Scan for the cell matching the given text and deliver its (X, Y) coordinate at center. 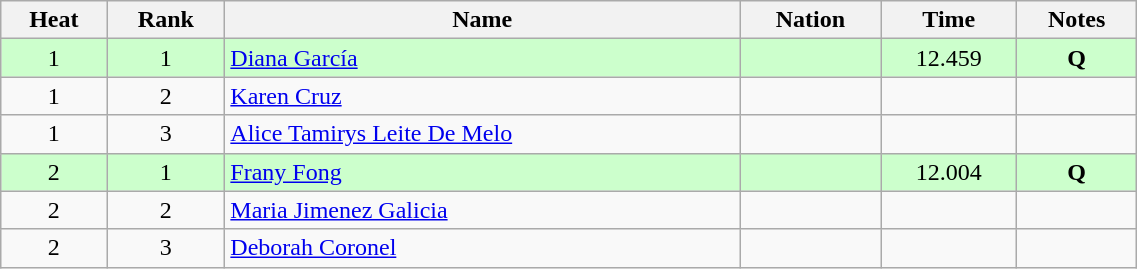
Rank (166, 20)
Maria Jimenez Galicia (482, 210)
Heat (54, 20)
Deborah Coronel (482, 248)
Alice Tamirys Leite De Melo (482, 134)
Karen Cruz (482, 96)
Frany Fong (482, 172)
Notes (1077, 20)
Time (948, 20)
12.004 (948, 172)
12.459 (948, 58)
Nation (810, 20)
Diana García (482, 58)
Name (482, 20)
